Return [X, Y] of the center of cell containing provided text 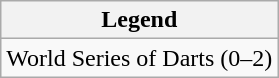
Legend [140, 20]
World Series of Darts (0–2) [140, 58]
